Determine the [x, y] coordinate at the center of the cell enclosing the given text.  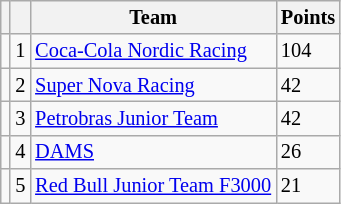
Red Bull Junior Team F3000 [153, 186]
2 [20, 85]
Petrobras Junior Team [153, 118]
104 [308, 51]
Points [308, 17]
21 [308, 186]
Super Nova Racing [153, 85]
Team [153, 17]
4 [20, 152]
Coca-Cola Nordic Racing [153, 51]
5 [20, 186]
1 [20, 51]
26 [308, 152]
3 [20, 118]
DAMS [153, 152]
